Determine the (x, y) coordinate at the center of the cell enclosing the given text.  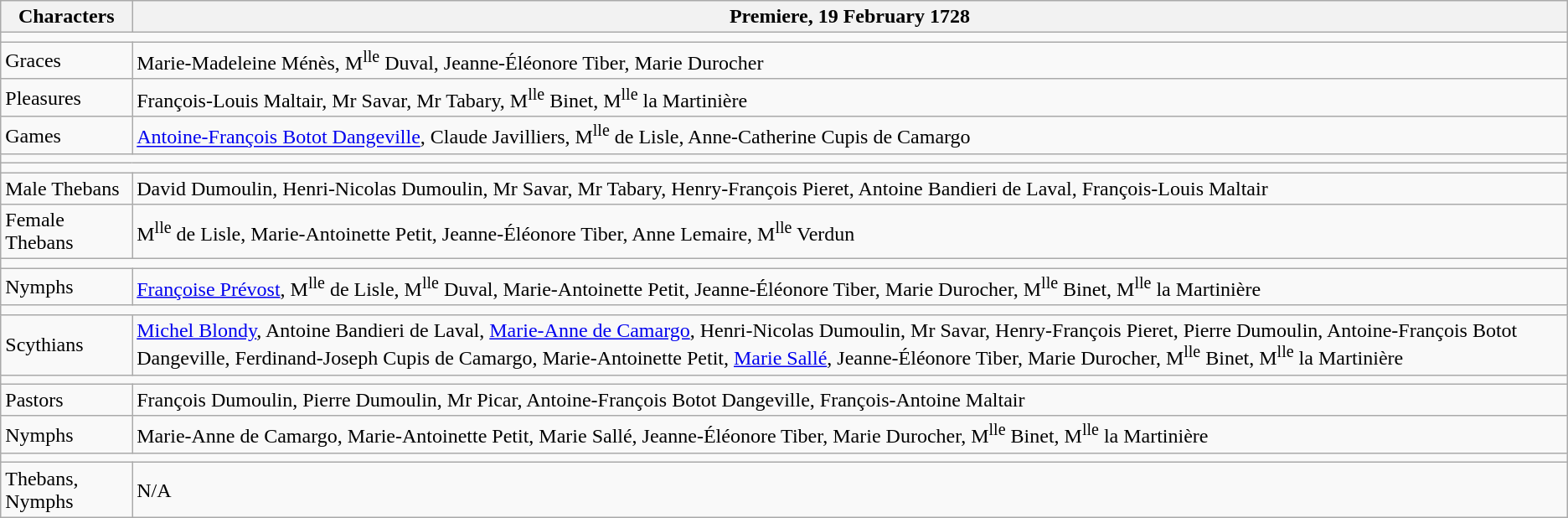
Mlle de Lisle, Marie-Antoinette Petit, Jeanne-Éléonore Tiber, Anne Lemaire, Mlle Verdun (850, 231)
Male Thebans (67, 189)
Pleasures (67, 97)
Pastors (67, 400)
Thebans, Nymphs (67, 490)
François-Louis Maltair, Mr Savar, Mr Tabary, Mlle Binet, Mlle la Martinière (850, 97)
Scythians (67, 344)
Antoine-François Botot Dangeville, Claude Javilliers, Mlle de Lisle, Anne-Catherine Cupis de Camargo (850, 136)
Marie-Anne de Camargo, Marie-Antoinette Petit, Marie Sallé, Jeanne-Éléonore Tiber, Marie Durocher, Mlle Binet, Mlle la Martinière (850, 434)
François Dumoulin, Pierre Dumoulin, Mr Picar, Antoine-François Botot Dangeville, François-Antoine Maltair (850, 400)
Premiere, 19 February 1728 (850, 17)
Female Thebans (67, 231)
David Dumoulin, Henri-Nicolas Dumoulin, Mr Savar, Mr Tabary, Henry-François Pieret, Antoine Bandieri de Laval, François-Louis Maltair (850, 189)
Games (67, 136)
Marie-Madeleine Ménès, Mlle Duval, Jeanne-Éléonore Tiber, Marie Durocher (850, 60)
Characters (67, 17)
N/A (850, 490)
Graces (67, 60)
Françoise Prévost, Mlle de Lisle, Mlle Duval, Marie-Antoinette Petit, Jeanne-Éléonore Tiber, Marie Durocher, Mlle Binet, Mlle la Martinière (850, 287)
